Detect which cell encompasses the target text, then output its (X, Y) center coordinate. 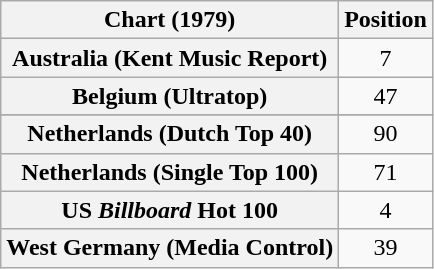
4 (386, 210)
West Germany (Media Control) (170, 248)
71 (386, 172)
US Billboard Hot 100 (170, 210)
90 (386, 134)
Position (386, 20)
47 (386, 96)
Chart (1979) (170, 20)
Netherlands (Single Top 100) (170, 172)
Australia (Kent Music Report) (170, 58)
7 (386, 58)
Netherlands (Dutch Top 40) (170, 134)
Belgium (Ultratop) (170, 96)
39 (386, 248)
